Extract the (X, Y) coordinate from the center of the cell holding the provided text.  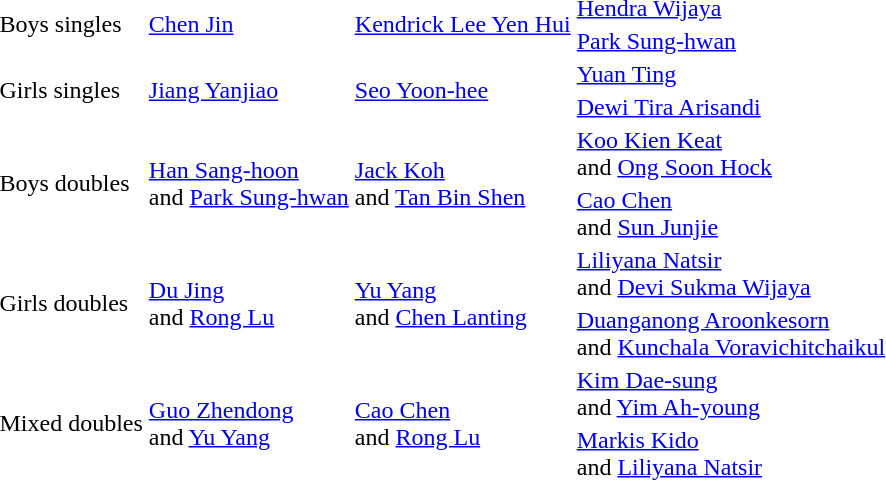
Park Sung-hwan (730, 41)
Koo Kien Keatand Ong Soon Hock (730, 154)
Jiang Yanjiao (248, 90)
Duanganong Aroonkesornand Kunchala Voravichitchaikul (730, 334)
Yu Yangand Chen Lanting (462, 304)
Yuan Ting (730, 74)
Jack Kohand Tan Bin Shen (462, 184)
Du Jingand Rong Lu (248, 304)
Dewi Tira Arisandi (730, 107)
Kim Dae-sungand Yim Ah-young (730, 394)
Cao Chenand Sun Junjie (730, 214)
Han Sang-hoonand Park Sung-hwan (248, 184)
Seo Yoon-hee (462, 90)
Liliyana Natsirand Devi Sukma Wijaya (730, 274)
